Return [x, y] of the center of cell containing provided text 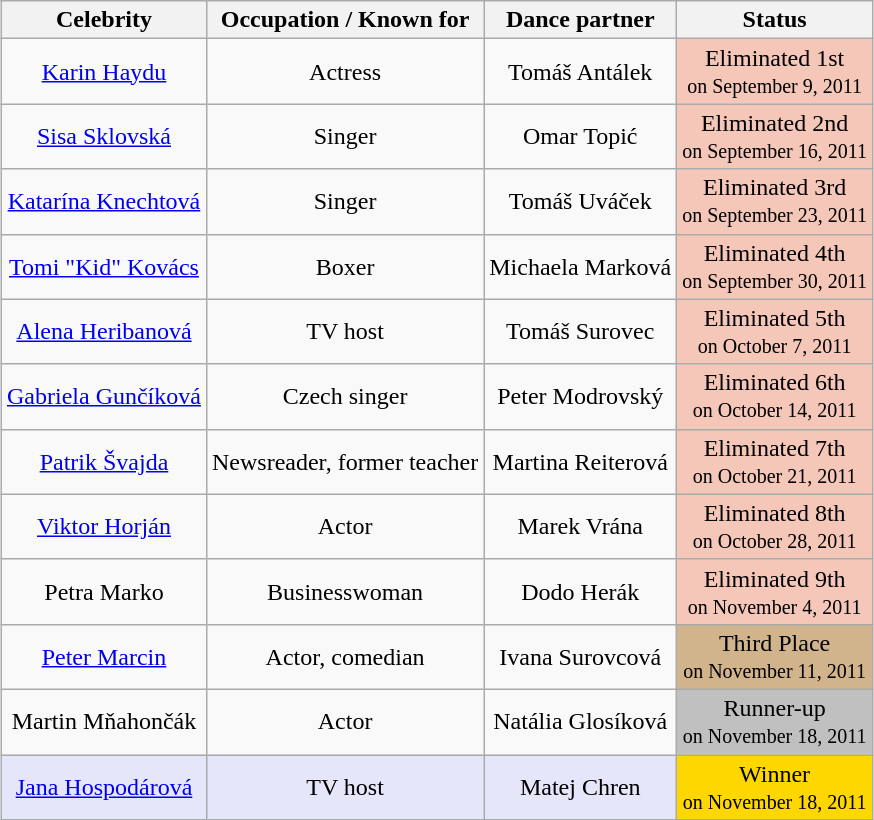
Czech singer [344, 396]
Eliminated 7thon October 21, 2011 [775, 462]
Actor, comedian [344, 656]
Viktor Horján [104, 526]
Third Placeon November 11, 2011 [775, 656]
Winneron November 18, 2011 [775, 786]
Ivana Surovcová [580, 656]
Eliminated 8thon October 28, 2011 [775, 526]
Actress [344, 72]
Martin Mňahončák [104, 722]
Peter Marcin [104, 656]
Matej Chren [580, 786]
Occupation / Known for [344, 20]
Peter Modrovský [580, 396]
Michaela Marková [580, 266]
Eliminated 5thon October 7, 2011 [775, 332]
Businesswoman [344, 592]
Eliminated 4thon September 30, 2011 [775, 266]
Natália Glosíková [580, 722]
Alena Heribanová [104, 332]
Dodo Herák [580, 592]
Celebrity [104, 20]
Eliminated 6thon October 14, 2011 [775, 396]
Tomáš Surovec [580, 332]
Dance partner [580, 20]
Gabriela Gunčíková [104, 396]
Marek Vrána [580, 526]
Tomáš Antálek [580, 72]
Eliminated 1ston September 9, 2011 [775, 72]
Eliminated 9thon November 4, 2011 [775, 592]
Petra Marko [104, 592]
Tomáš Uváček [580, 202]
Newsreader, former teacher [344, 462]
Boxer [344, 266]
Sisa Sklovská [104, 136]
Omar Topić [580, 136]
Patrik Švajda [104, 462]
Martina Reiterová [580, 462]
Eliminated 2ndon September 16, 2011 [775, 136]
Status [775, 20]
Karin Haydu [104, 72]
Eliminated 3rdon September 23, 2011 [775, 202]
Katarína Knechtová [104, 202]
Tomi "Kid" Kovács [104, 266]
Runner-upon November 18, 2011 [775, 722]
Jana Hospodárová [104, 786]
